Extract the (x, y) coordinate from the center of the cell holding the provided text.  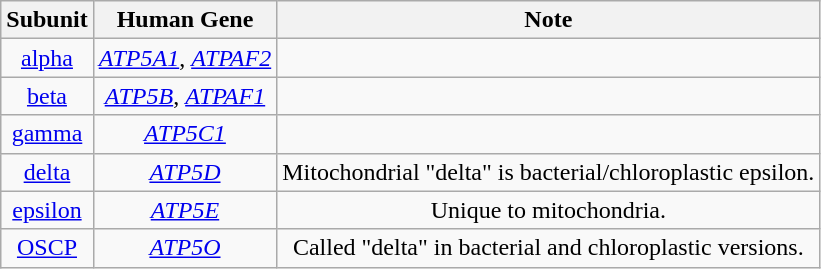
alpha (47, 58)
ATP5O (185, 248)
delta (47, 172)
gamma (47, 134)
ATP5E (185, 210)
ATP5B, ATPAF1 (185, 96)
ATP5C1 (185, 134)
Human Gene (185, 20)
beta (47, 96)
ATP5A1, ATPAF2 (185, 58)
epsilon (47, 210)
OSCP (47, 248)
Subunit (47, 20)
ATP5D (185, 172)
Mitochondrial "delta" is bacterial/chloroplastic epsilon. (548, 172)
Note (548, 20)
Called "delta" in bacterial and chloroplastic versions. (548, 248)
Unique to mitochondria. (548, 210)
